Find where the given text appears and provide that cell's center as [x, y] coordinate. 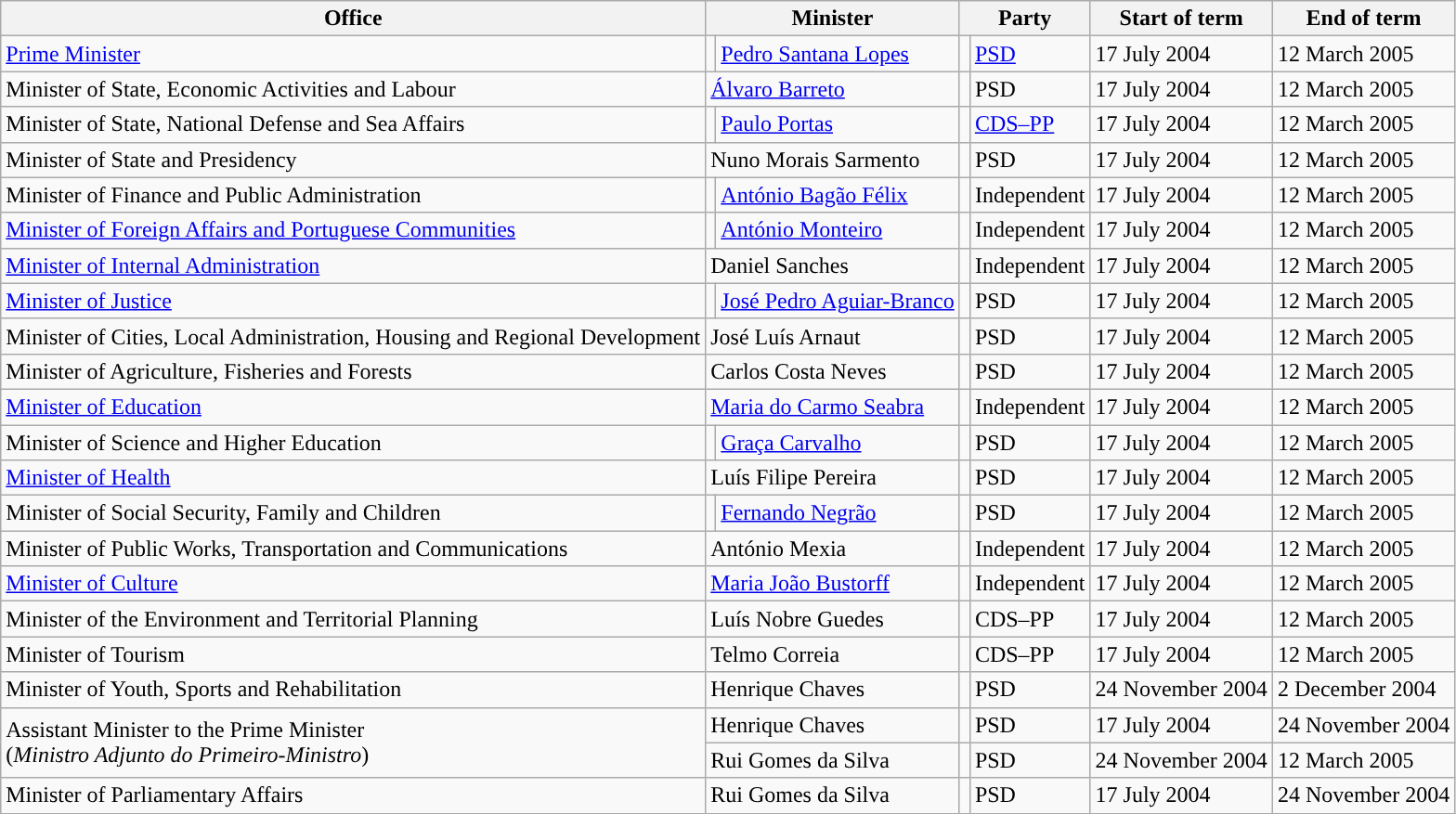
Nuno Morais Sarmento [833, 160]
Luís Nobre Guedes [833, 619]
Start of term [1181, 19]
Álvaro Barreto [833, 89]
Minister of Culture [353, 584]
Minister of Justice [353, 301]
Paulo Portas [838, 124]
Minister of Cities, Local Administration, Housing and Regional Development [353, 336]
Minister of State, Economic Activities and Labour [353, 89]
António Mexia [833, 549]
Graça Carvalho [838, 443]
Minister of Finance and Public Administration [353, 195]
Telmo Correia [833, 654]
Prime Minister [353, 54]
Minister of Foreign Affairs and Portuguese Communities [353, 230]
Party [1025, 19]
Office [353, 19]
Minister of Social Security, Family and Children [353, 513]
Minister of Agriculture, Fisheries and Forests [353, 371]
Daniel Sanches [833, 265]
Minister of Internal Administration [353, 265]
Minister of the Environment and Territorial Planning [353, 619]
End of term [1363, 19]
Fernando Negrão [838, 513]
Maria do Carmo Seabra [833, 407]
Minister of Youth, Sports and Rehabilitation [353, 690]
Assistant Minister to the Prime Minister(Ministro Adjunto do Primeiro-Ministro) [353, 743]
2 December 2004 [1363, 690]
José Luís Arnaut [833, 336]
Minister of State, National Defense and Sea Affairs [353, 124]
Luís Filipe Pereira [833, 478]
Maria João Bustorff [833, 584]
António Bagão Félix [838, 195]
Minister of Science and Higher Education [353, 443]
Minister [833, 19]
Minister of Parliamentary Affairs [353, 795]
Minister of State and Presidency [353, 160]
Minister of Health [353, 478]
Minister of Education [353, 407]
Carlos Costa Neves [833, 371]
António Monteiro [838, 230]
Minister of Tourism [353, 654]
Minister of Public Works, Transportation and Communications [353, 549]
José Pedro Aguiar-Branco [838, 301]
Pedro Santana Lopes [838, 54]
